Output the [x, y] coordinate of the center of the cell containing the given text.  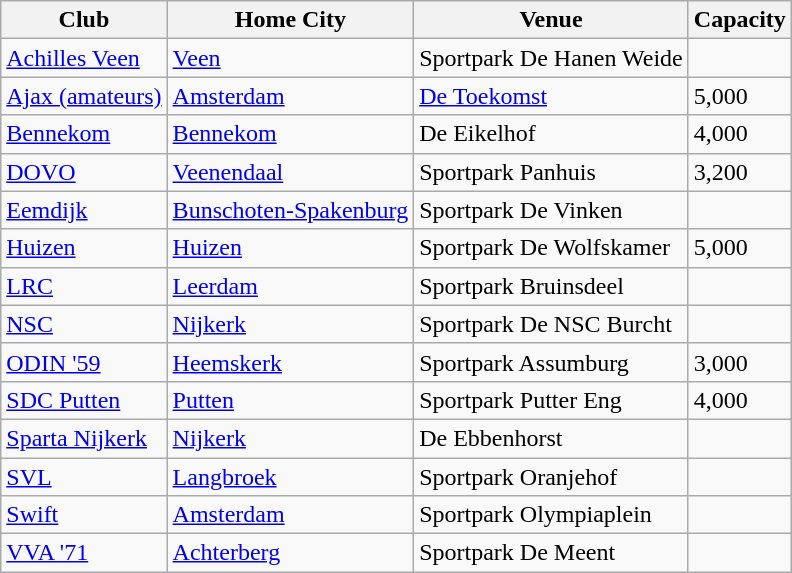
Sportpark Panhuis [552, 172]
Langbroek [290, 477]
Veen [290, 58]
SVL [84, 477]
Swift [84, 515]
Home City [290, 20]
Sportpark Bruinsdeel [552, 286]
Bunschoten-Spakenburg [290, 210]
Achilles Veen [84, 58]
Sportpark Assumburg [552, 362]
DOVO [84, 172]
3,000 [740, 362]
Heemskerk [290, 362]
De Ebbenhorst [552, 438]
Veenendaal [290, 172]
Sparta Nijkerk [84, 438]
Sportpark Oranjehof [552, 477]
Putten [290, 400]
Sportpark De Vinken [552, 210]
ODIN '59 [84, 362]
Sportpark De NSC Burcht [552, 324]
Capacity [740, 20]
De Toekomst [552, 96]
De Eikelhof [552, 134]
Sportpark De Meent [552, 553]
Sportpark Putter Eng [552, 400]
Ajax (amateurs) [84, 96]
Venue [552, 20]
Sportpark Olympiaplein [552, 515]
SDC Putten [84, 400]
LRC [84, 286]
3,200 [740, 172]
NSC [84, 324]
Leerdam [290, 286]
VVA '71 [84, 553]
Sportpark De Hanen Weide [552, 58]
Achterberg [290, 553]
Eemdijk [84, 210]
Sportpark De Wolfskamer [552, 248]
Club [84, 20]
